Identify which cell holds the provided text, then report its [x, y] central coordinate. 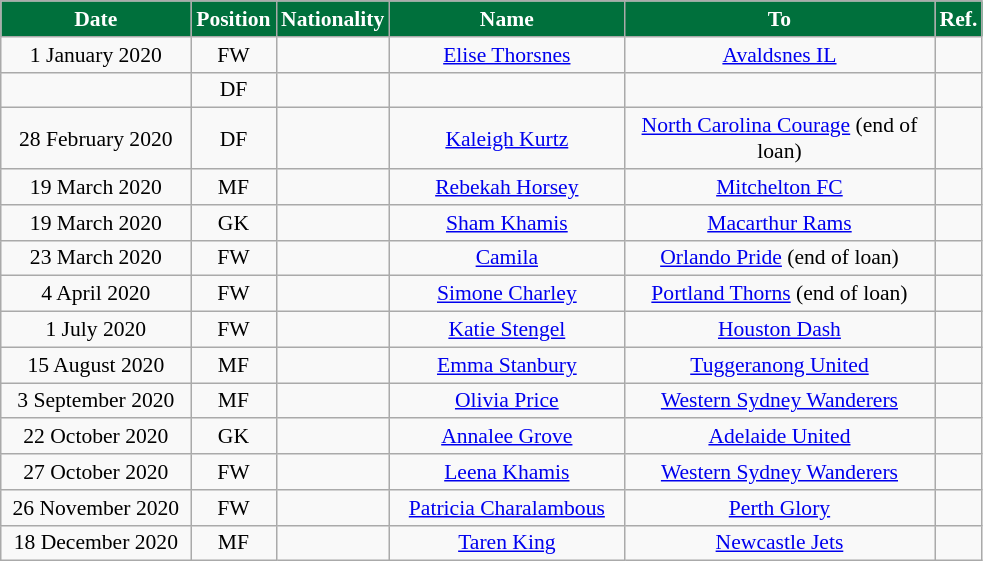
Annalee Grove [506, 437]
Position [234, 19]
Rebekah Horsey [506, 187]
Nationality [332, 19]
Name [506, 19]
Leena Khamis [506, 472]
Date [96, 19]
Mitchelton FC [779, 187]
Macarthur Rams [779, 223]
3 September 2020 [96, 401]
27 October 2020 [96, 472]
4 April 2020 [96, 294]
15 August 2020 [96, 365]
Taren King [506, 543]
Orlando Pride (end of loan) [779, 258]
Elise Thorsnes [506, 55]
Ref. [959, 19]
Simone Charley [506, 294]
North Carolina Courage (end of loan) [779, 138]
28 February 2020 [96, 138]
18 December 2020 [96, 543]
Emma Stanbury [506, 365]
1 July 2020 [96, 330]
Patricia Charalambous [506, 508]
Adelaide United [779, 437]
Sham Khamis [506, 223]
Houston Dash [779, 330]
Katie Stengel [506, 330]
Perth Glory [779, 508]
To [779, 19]
Newcastle Jets [779, 543]
Kaleigh Kurtz [506, 138]
Portland Thorns (end of loan) [779, 294]
22 October 2020 [96, 437]
Avaldsnes IL [779, 55]
Olivia Price [506, 401]
Tuggeranong United [779, 365]
1 January 2020 [96, 55]
Camila [506, 258]
23 March 2020 [96, 258]
26 November 2020 [96, 508]
